Pinpoint the cell where the given text exists, returning its (x, y) midpoint coordinate. 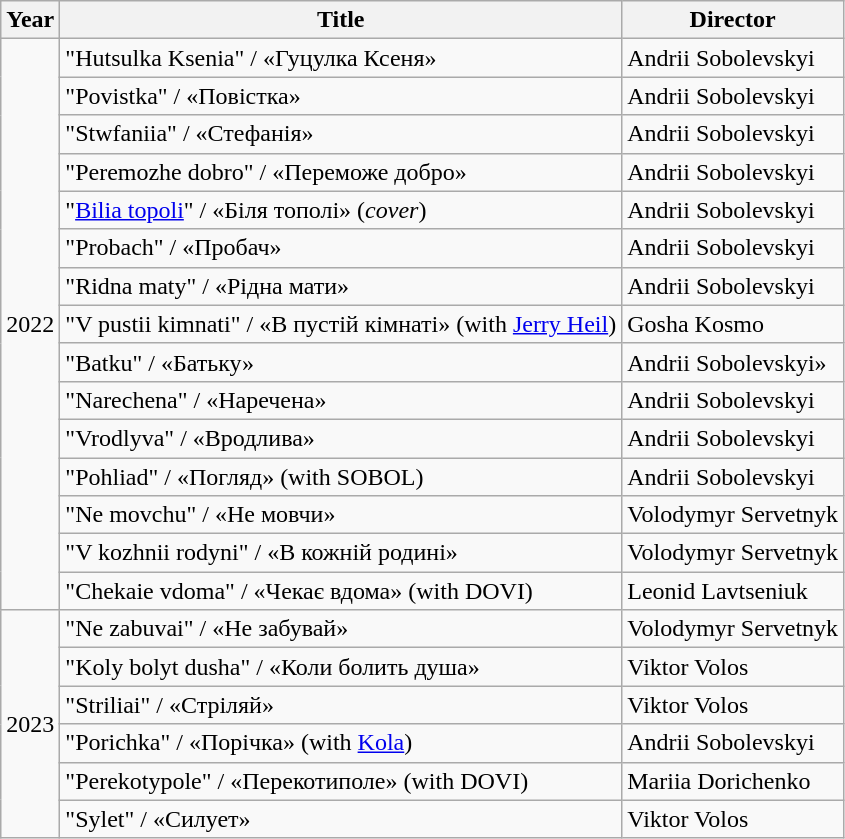
"Porichka" / «Порічка» (with Kola) (341, 743)
2023 (30, 724)
"Ridna maty" / «Рідна мати» (341, 286)
"V kozhnii rodyni" / «В кожній родині» (341, 553)
"Koly bolyt dusha" / «Коли болить душа» (341, 667)
"Chekaie vdoma" / «Чекає вдома» (with DOVI) (341, 591)
"Batku" / «Батьку» (341, 362)
"Stwfaniia" / «Стефанія» (341, 134)
"Ne movchu" / «Не мовчи» (341, 515)
Gosha Kosmo (733, 324)
"Bilia topoli" / «Біля тополі» (cover) (341, 210)
Mariia Dorichenko (733, 781)
"Hutsulka Ksenia" / «Гуцулка Ксеня» (341, 58)
"Peremozhe dobro" / «Переможе добро» (341, 172)
Andrii Sobolevskyi» (733, 362)
Director (733, 20)
"Pohliad" / «Погляд» (with SOBOL) (341, 477)
2022 (30, 324)
Title (341, 20)
"Povistka" / «Повістка» (341, 96)
"Perekotypole" / «Перекотиполе» (with DOVI) (341, 781)
"V pustii kimnati" / «В пустій кімнаті» (with Jerry Heil) (341, 324)
"Narechena" / «Наречена» (341, 400)
"Probach" / «Пробач» (341, 248)
Year (30, 20)
Leonid Lavtseniuk (733, 591)
"Ne zabuvai" / «Не забувай» (341, 629)
"Striliai" / «Стріляй» (341, 705)
"Vrodlyva" / «Вродлива» (341, 438)
"Sylet" / «Силует» (341, 819)
